Provide the [X, Y] coordinate of the cell's center where the given text is located.  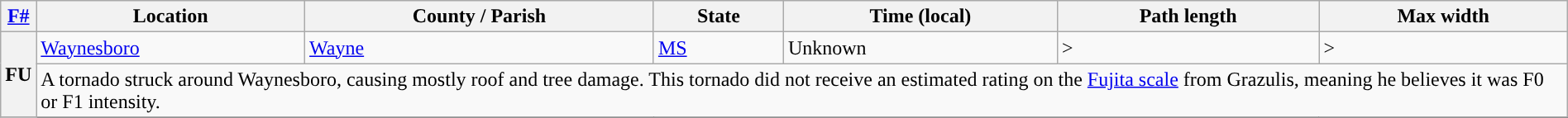
FU [18, 74]
F# [18, 17]
Path length [1188, 17]
MS [718, 48]
Location [170, 17]
Unknown [920, 48]
State [718, 17]
Time (local) [920, 17]
Waynesboro [170, 48]
Wayne [480, 48]
Max width [1443, 17]
County / Parish [480, 17]
